From the cell containing the given text, extract its center point as (X, Y) coordinate. 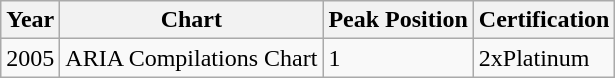
Chart (192, 20)
Year (30, 20)
2xPlatinum (544, 58)
2005 (30, 58)
Certification (544, 20)
Peak Position (398, 20)
ARIA Compilations Chart (192, 58)
1 (398, 58)
